Pinpoint the cell where the given text exists, returning its (X, Y) midpoint coordinate. 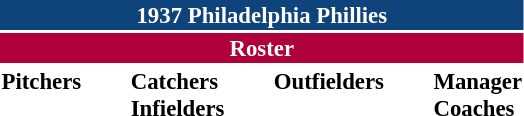
1937 Philadelphia Phillies (262, 15)
Roster (262, 48)
